Provide the (x, y) coordinate of the cell's center where the given text is located.  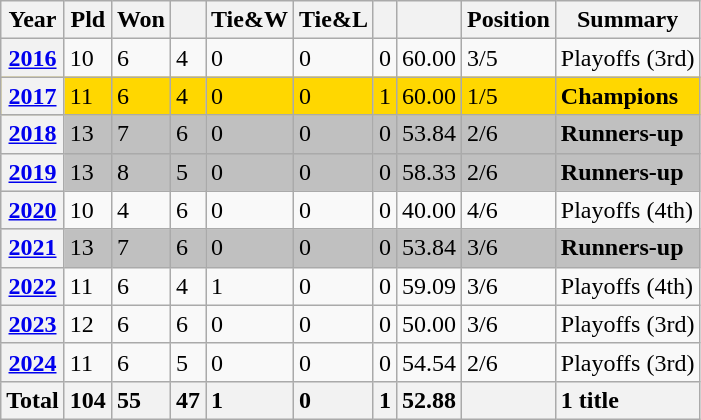
1 title (628, 400)
55 (140, 400)
2023 (33, 324)
59.09 (428, 286)
104 (88, 400)
2016 (33, 58)
4/6 (509, 210)
2018 (33, 134)
Champions (628, 96)
40.00 (428, 210)
2024 (33, 362)
1/5 (509, 96)
Position (509, 20)
12 (88, 324)
50.00 (428, 324)
Pld (88, 20)
Year (33, 20)
2021 (33, 248)
54.54 (428, 362)
3/5 (509, 58)
Won (140, 20)
2022 (33, 286)
2019 (33, 172)
58.33 (428, 172)
Summary (628, 20)
2017 (33, 96)
2020 (33, 210)
Tie&W (250, 20)
8 (140, 172)
Tie&L (333, 20)
Total (33, 400)
47 (188, 400)
52.88 (428, 400)
